Detect which cell encompasses the target text, then output its [x, y] center coordinate. 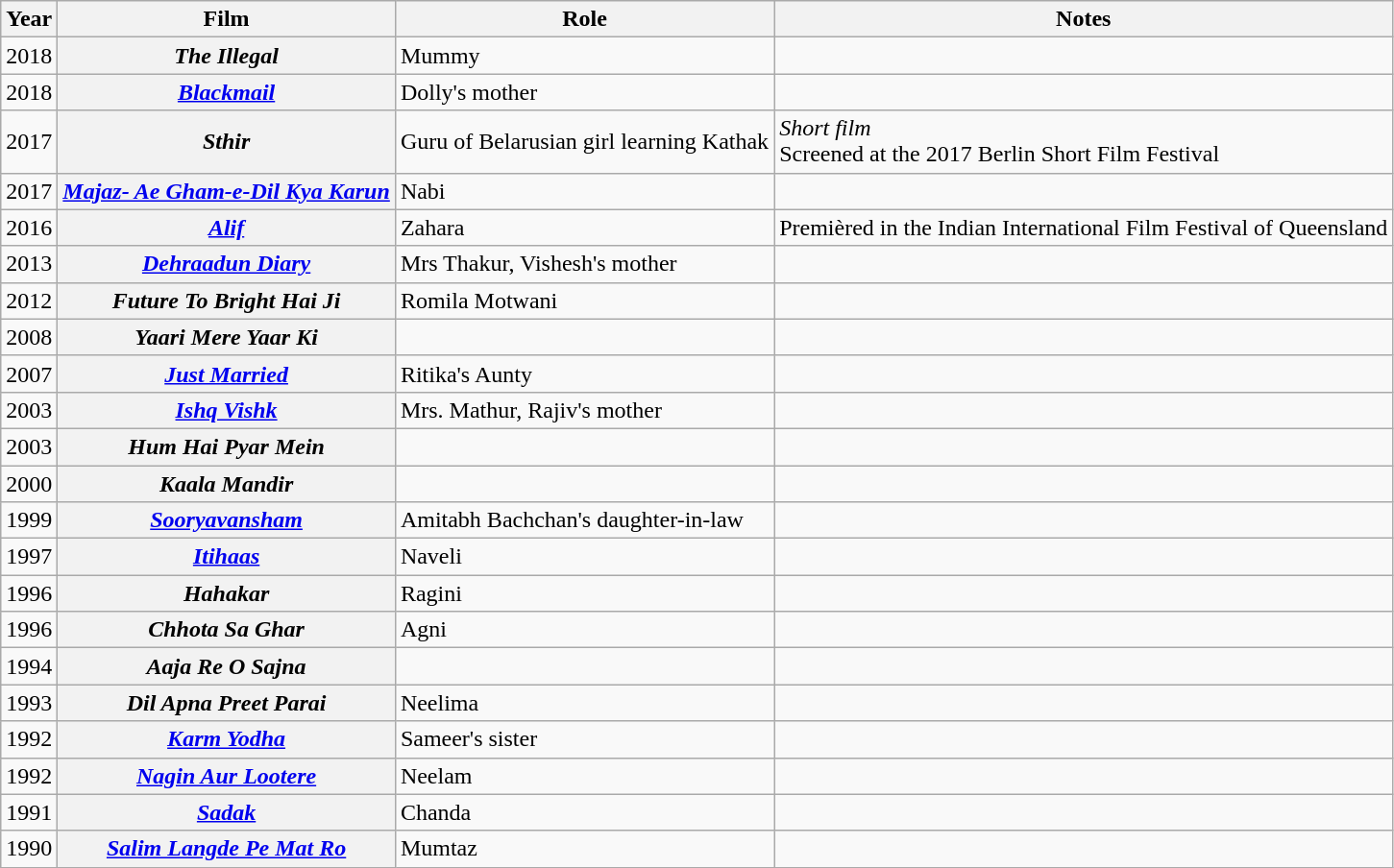
Neelam [584, 776]
The Illegal [227, 56]
Sadak [227, 812]
2008 [29, 337]
1991 [29, 812]
Dil Apna Preet Parai [227, 703]
Blackmail [227, 92]
1999 [29, 520]
2016 [29, 228]
Ragini [584, 593]
Majaz- Ae Gham-e-Dil Kya Karun [227, 191]
Future To Bright Hai Ji [227, 301]
Chanda [584, 812]
Agni [584, 630]
Alif [227, 228]
Neelima [584, 703]
Sameer's sister [584, 739]
Just Married [227, 374]
Dehraadun Diary [227, 264]
Yaari Mere Yaar Ki [227, 337]
Romila Motwani [584, 301]
Nabi [584, 191]
1997 [29, 557]
Mrs Thakur, Vishesh's mother [584, 264]
Dolly's mother [584, 92]
Sthir [227, 142]
Premièred in the Indian International Film Festival of Queensland [1084, 228]
2013 [29, 264]
Nagin Aur Lootere [227, 776]
1993 [29, 703]
Role [584, 19]
Aaja Re O Sajna [227, 666]
Mrs. Mathur, Rajiv's mother [584, 410]
2012 [29, 301]
Mummy [584, 56]
1990 [29, 849]
Itihaas [227, 557]
Hahakar [227, 593]
Film [227, 19]
Mumtaz [584, 849]
Chhota Sa Ghar [227, 630]
Naveli [584, 557]
Notes [1084, 19]
Guru of Belarusian girl learning Kathak [584, 142]
Short filmScreened at the 2017 Berlin Short Film Festival [1084, 142]
Sooryavansham [227, 520]
Amitabh Bachchan's daughter-in-law [584, 520]
Karm Yodha [227, 739]
Kaala Mandir [227, 483]
Year [29, 19]
2007 [29, 374]
Ishq Vishk [227, 410]
1994 [29, 666]
Zahara [584, 228]
Ritika's Aunty [584, 374]
Salim Langde Pe Mat Ro [227, 849]
2000 [29, 483]
Hum Hai Pyar Mein [227, 446]
